Provide the (X, Y) coordinate of the cell's center where the given text is located.  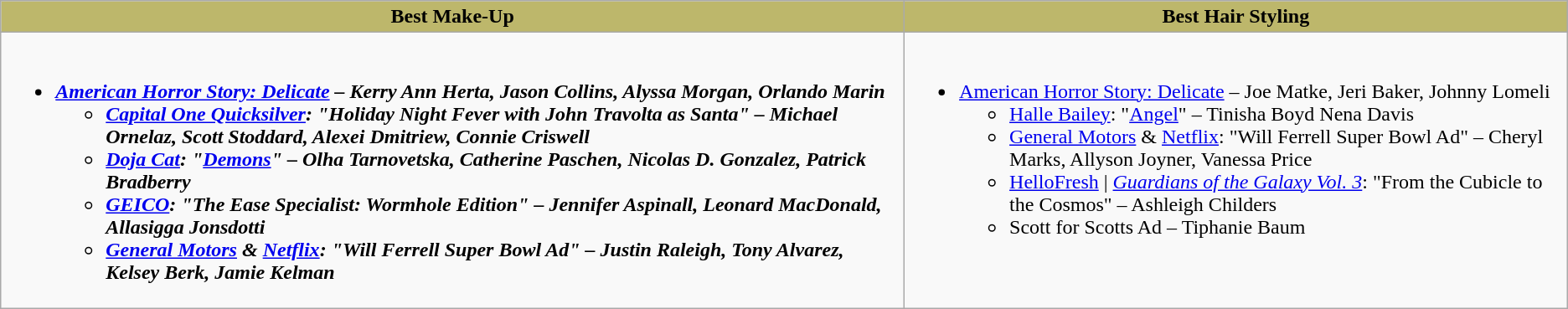
Best Hair Styling (1236, 17)
Best Make-Up (452, 17)
